Identify which cell holds the provided text, then report its [X, Y] central coordinate. 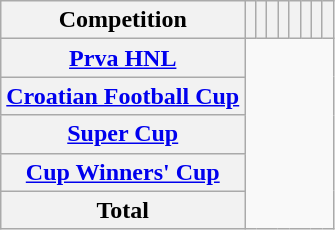
Total [123, 210]
Competition [123, 20]
Croatian Football Cup [123, 96]
Super Cup [123, 134]
Prva HNL [123, 58]
Cup Winners' Cup [123, 172]
